Provide the (x, y) coordinate of the cell's center where the given text is located.  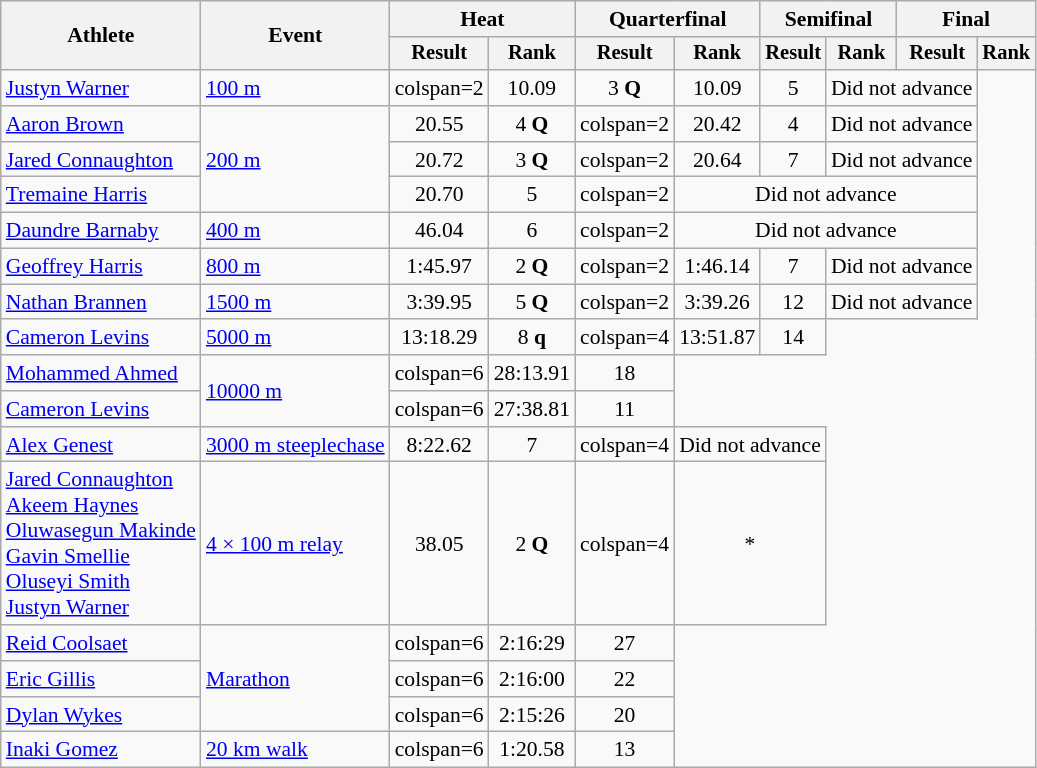
11 (624, 409)
5 Q (532, 302)
27:38.81 (532, 409)
3:39.95 (440, 302)
400 m (296, 231)
3000 m steeplechase (296, 445)
Reid Coolsaet (101, 643)
Semifinal (828, 19)
800 m (296, 267)
200 m (296, 160)
Daundre Barnaby (101, 231)
20 (624, 715)
1500 m (296, 302)
Event (296, 36)
Geoffrey Harris (101, 267)
28:13.91 (532, 373)
Mohammed Ahmed (101, 373)
4 Q (532, 124)
10000 m (296, 390)
18 (624, 373)
Final (966, 19)
22 (624, 679)
2:16:00 (532, 679)
Athlete (101, 36)
38.05 (440, 544)
4 (793, 124)
* (750, 544)
8 q (532, 338)
13:51.87 (717, 338)
13 (624, 750)
4 × 100 m relay (296, 544)
20 km walk (296, 750)
27 (624, 643)
Jared Connaughton (101, 160)
Tremaine Harris (101, 195)
Justyn Warner (101, 88)
Alex Genest (101, 445)
1:45.97 (440, 267)
3:39.26 (717, 302)
Jared ConnaughtonAkeem HaynesOluwasegun MakindeGavin SmellieOluseyi SmithJustyn Warner (101, 544)
Eric Gillis (101, 679)
14 (793, 338)
2:16:29 (532, 643)
12 (793, 302)
20.55 (440, 124)
Marathon (296, 678)
100 m (296, 88)
Quarterfinal (668, 19)
Aaron Brown (101, 124)
6 (532, 231)
1:20.58 (532, 750)
20.42 (717, 124)
5000 m (296, 338)
8:22.62 (440, 445)
Nathan Brannen (101, 302)
2:15:26 (532, 715)
46.04 (440, 231)
13:18.29 (440, 338)
20.64 (717, 160)
20.70 (440, 195)
Inaki Gomez (101, 750)
Heat (482, 19)
Dylan Wykes (101, 715)
20.72 (440, 160)
1:46.14 (717, 267)
